Identify which cell holds the provided text, then report its (X, Y) central coordinate. 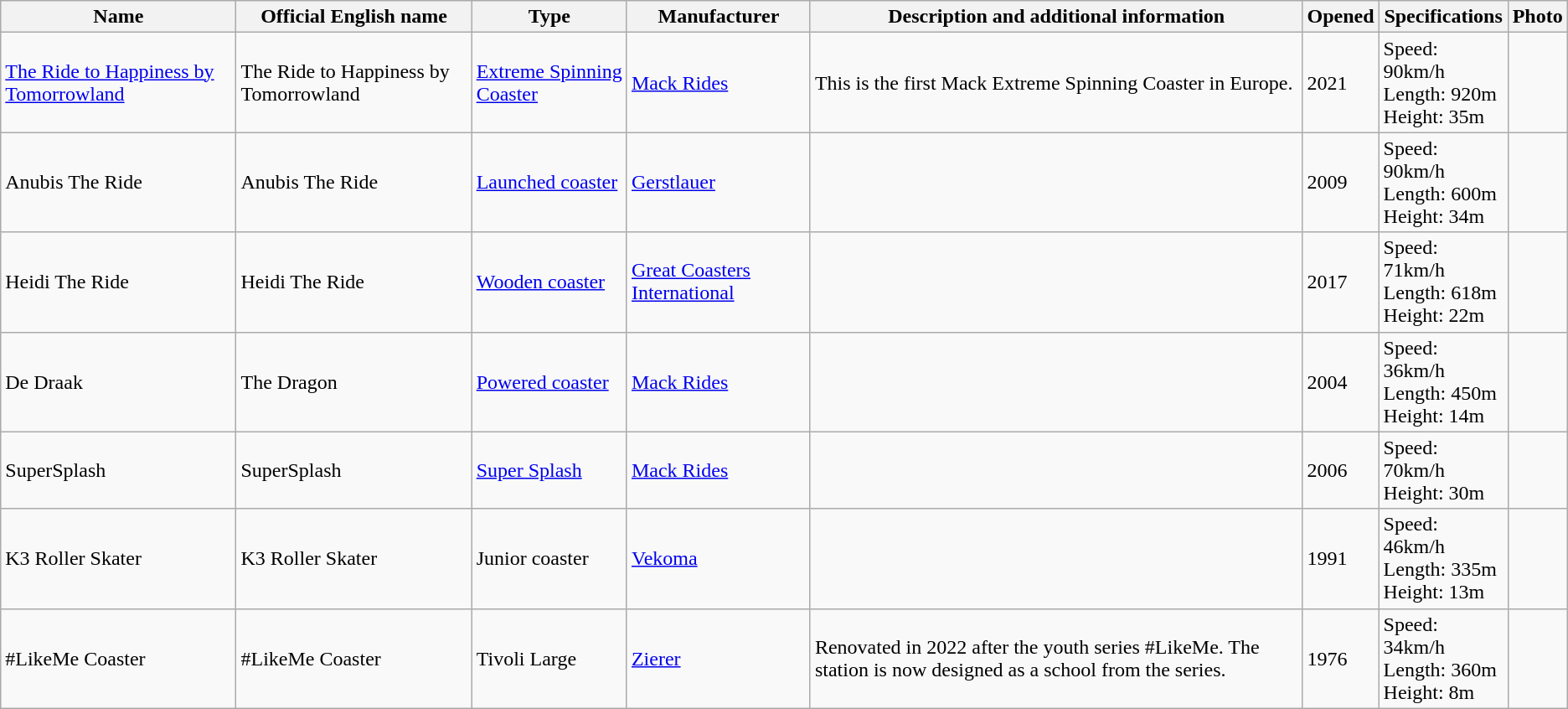
1991 (1340, 558)
Official English name (353, 17)
2017 (1340, 282)
Super Splash (549, 470)
Vekoma (719, 558)
Photo (1538, 17)
Great Coasters International (719, 282)
Wooden coaster (549, 282)
This is the first Mack Extreme Spinning Coaster in Europe. (1056, 82)
Specifications (1443, 17)
1976 (1340, 659)
Speed: 36km/hLength: 450mHeight: 14m (1443, 382)
De Draak (119, 382)
Tivoli Large (549, 659)
The Dragon (353, 382)
Opened (1340, 17)
Type (549, 17)
Junior coaster (549, 558)
Powered coaster (549, 382)
Manufacturer (719, 17)
Speed: 46km/hLength: 335mHeight: 13m (1443, 558)
2004 (1340, 382)
Speed: 90km/hLength: 920mHeight: 35m (1443, 82)
Zierer (719, 659)
Gerstlauer (719, 183)
Speed: 71km/hLength: 618mHeight: 22m (1443, 282)
Renovated in 2022 after the youth series #LikeMe. The station is now designed as a school from the series. (1056, 659)
Speed: 70km/hHeight: 30m (1443, 470)
Speed: 34km/hLength: 360mHeight: 8m (1443, 659)
Speed: 90km/hLength: 600mHeight: 34m (1443, 183)
2006 (1340, 470)
Launched coaster (549, 183)
Name (119, 17)
2021 (1340, 82)
Extreme Spinning Coaster (549, 82)
2009 (1340, 183)
Description and additional information (1056, 17)
